For the text-containing cell, return its midpoint in [X, Y] coordinate format. 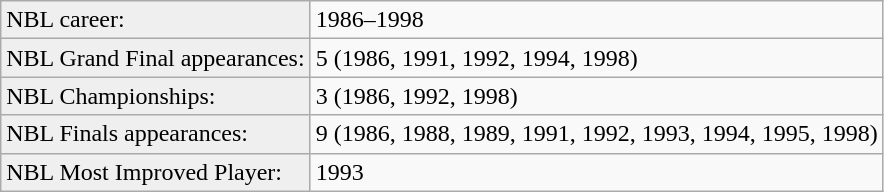
1993 [596, 172]
NBL Finals appearances: [156, 134]
NBL Most Improved Player: [156, 172]
1986–1998 [596, 20]
5 (1986, 1991, 1992, 1994, 1998) [596, 58]
9 (1986, 1988, 1989, 1991, 1992, 1993, 1994, 1995, 1998) [596, 134]
3 (1986, 1992, 1998) [596, 96]
NBL Championships: [156, 96]
NBL career: [156, 20]
NBL Grand Final appearances: [156, 58]
